From the cell containing the given text, extract its center point as [x, y] coordinate. 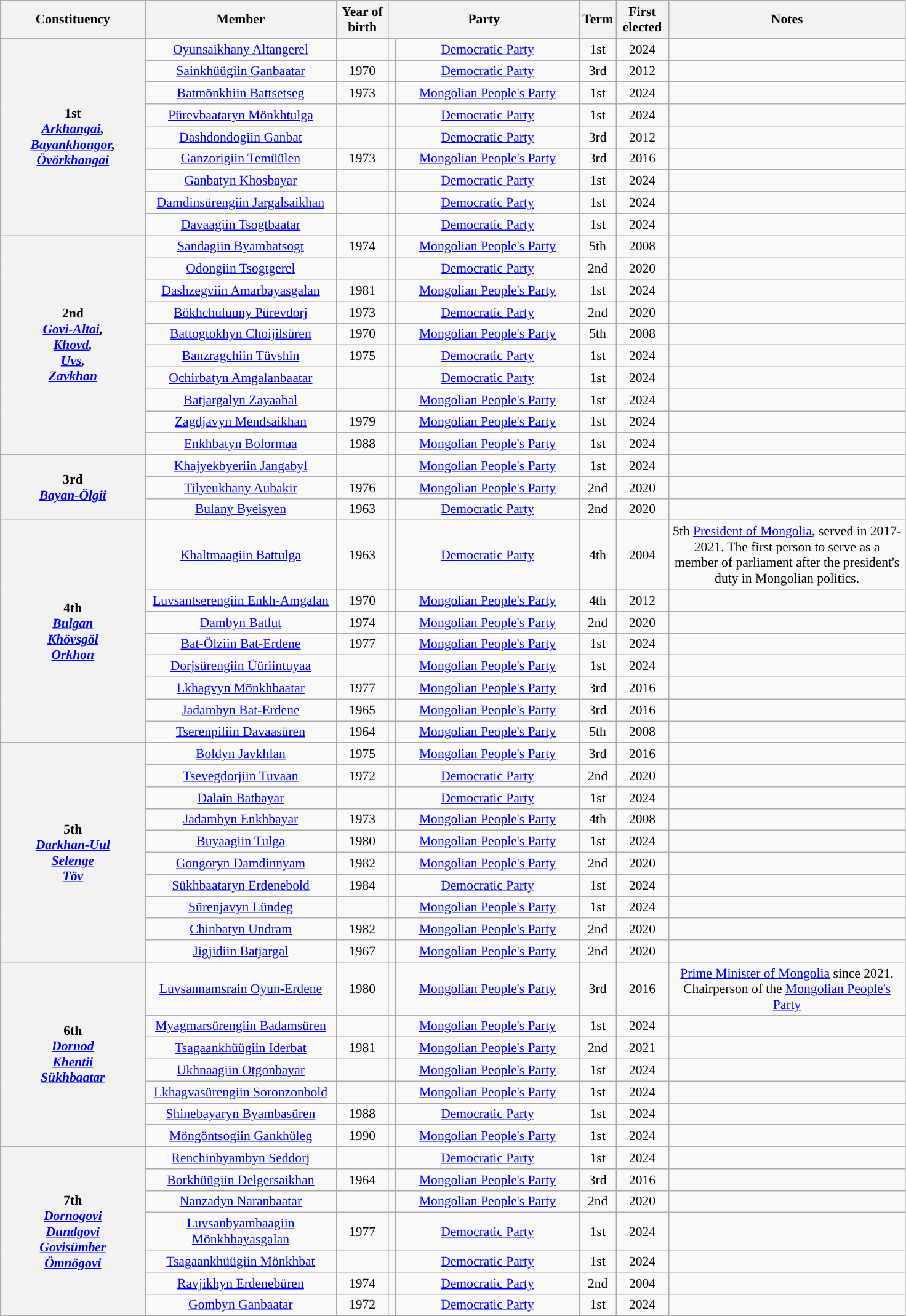
5th President of Mongolia, served in 2017-2021. The first person to serve as a member of parliament after the president's duty in Mongolian politics. [787, 555]
2021 [643, 1048]
Batmönkhiin Battsetseg [241, 94]
Sürenjavyn Lündeg [241, 907]
First elected [643, 20]
Khajyekbyeriin Jangabyl [241, 466]
Tilyeukhany Aubakir [241, 488]
Dambyn Batlut [241, 623]
Bat-Ölziin Bat-Erdene [241, 644]
1990 [362, 1136]
Tserenpiliin Davaasüren [241, 732]
Batjargalyn Zayaabal [241, 400]
Term [598, 20]
Jadambyn Bat-Erdene [241, 710]
Dashzegviin Amarbayasgalan [241, 290]
Davaagiin Tsogtbaatar [241, 225]
Bökhchuluuny Pürevdorj [241, 313]
Sandagiin Byambatsogt [241, 247]
Luvsannamsrain Oyun-Erdene [241, 989]
Battogtokhyn Choijilsüren [241, 334]
Ravjikhyn Erdenebüren [241, 1283]
Khaltmaagiin Battulga [241, 555]
3rdBayan-Ölgii [73, 487]
Dalain Batbayar [241, 798]
Odongiin Tsogtgerel [241, 269]
1967 [362, 951]
Ganbatyn Khosbayar [241, 181]
Sainkhüügiin Ganbaatar [241, 71]
Ukhnaagiin Otgonbayar [241, 1071]
Lkhagvasürengiin Soronzonbold [241, 1092]
Buyaagiin Tulga [241, 842]
Bulany Byeisyen [241, 509]
1979 [362, 422]
Ochirbatyn Amgalanbaatar [241, 378]
1stArkhangai,Bayankhongor,Övörkhangai [73, 137]
2ndGovi-Altai,Khovd,Uvs,Zavkhan [73, 345]
Sükhbaataryn Erdenebold [241, 885]
Tsagaankhüügiin Iderbat [241, 1048]
7thDornogoviDundgoviGovisümberÖmnögovi [73, 1232]
1984 [362, 885]
1976 [362, 488]
4thBulganKhövsgölOrkhon [73, 632]
Tsevegdorjiin Tuvaan [241, 776]
Jigjidiin Batjargal [241, 951]
Dashdondogiin Ganbat [241, 137]
Renchinbyambyn Seddorj [241, 1158]
Notes [787, 20]
Enkhbatyn Bolormaa [241, 444]
1965 [362, 710]
Jadambyn Enkhbayar [241, 820]
Tsagaankhüügiin Mönkhbat [241, 1261]
Prime Minister of Mongolia since 2021. Chairperson of the Mongolian People's Party [787, 989]
Dorjsürengiin Üüriintuyaa [241, 666]
6thDornodKhentiiSükhbaatar [73, 1055]
Borkhüügiin Delgersaikhan [241, 1180]
Luvsantserengiin Enkh-Amgalan [241, 600]
5thDarkhan-UulSelengeTöv [73, 853]
Chinbatyn Undram [241, 930]
Zagdjavyn Mendsaikhan [241, 422]
Damdinsürengiin Jargalsaikhan [241, 203]
Shinebayaryn Byambasüren [241, 1114]
Oyunsaikhany Altangerel [241, 49]
Party [484, 20]
Member [241, 20]
Banzragchiin Tüvshin [241, 356]
Gongoryn Damdinnyam [241, 864]
Gombyn Ganbaatar [241, 1305]
Ganzorigiin Temüülen [241, 159]
Luvsanbyambaagiin Mönkhbayasgalan [241, 1232]
Lkhagvyn Mönkhbaatar [241, 688]
Myagmarsürengiin Badamsüren [241, 1026]
Year of birth [362, 20]
Constituency [73, 20]
Möngöntsogiin Gankhüleg [241, 1136]
Nanzadyn Naranbaatar [241, 1202]
Boldyn Javkhlan [241, 754]
Pürevbaataryn Mönkhtulga [241, 115]
